Identify which cell holds the provided text, then report its (X, Y) central coordinate. 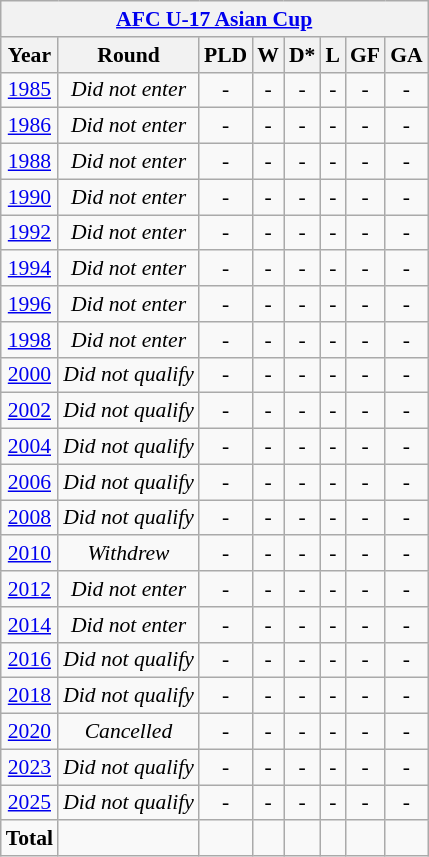
L (332, 55)
Round (128, 55)
PLD (226, 55)
2008 (30, 518)
1998 (30, 340)
2014 (30, 625)
AFC U-17 Asian Cup (214, 19)
2000 (30, 375)
1986 (30, 126)
GA (406, 55)
2025 (30, 803)
Cancelled (128, 732)
2012 (30, 589)
Year (30, 55)
W (268, 55)
2006 (30, 482)
2023 (30, 767)
GF (365, 55)
2020 (30, 732)
Total (30, 839)
1988 (30, 162)
1985 (30, 90)
1990 (30, 197)
2016 (30, 660)
Withdrew (128, 554)
2002 (30, 411)
2010 (30, 554)
2004 (30, 447)
1992 (30, 233)
1994 (30, 269)
1996 (30, 304)
2018 (30, 696)
D* (302, 55)
